Extract the (x, y) coordinate from the center of the cell holding the provided text.  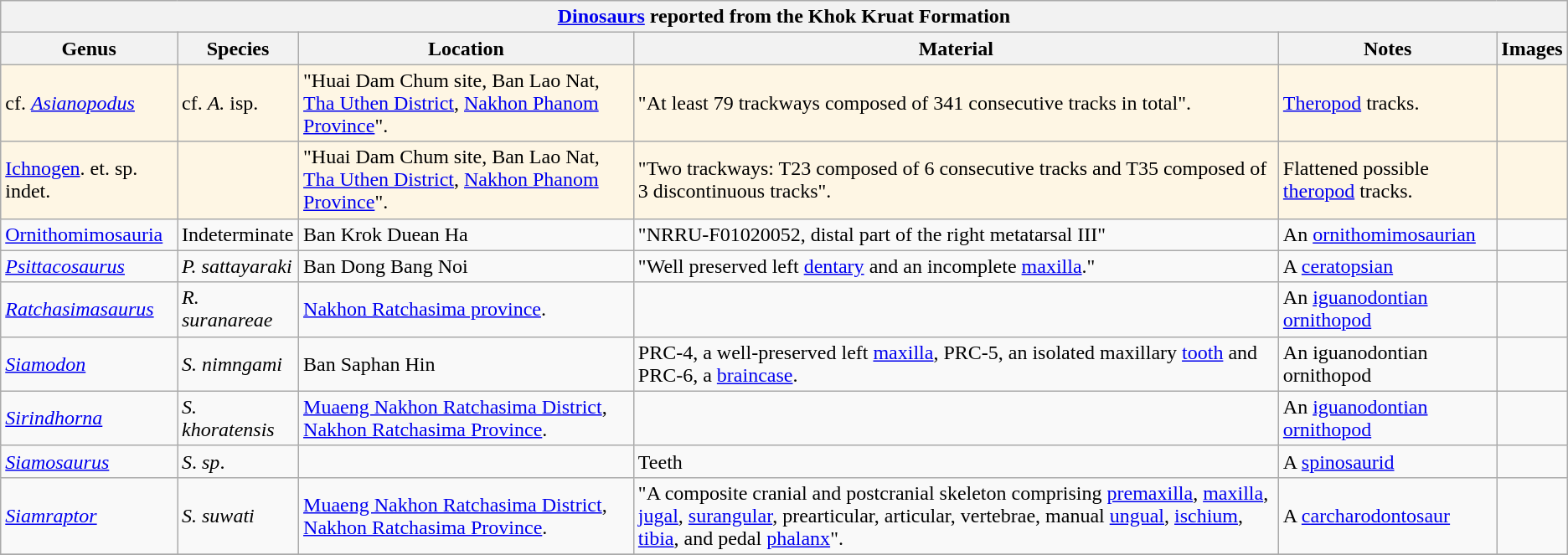
A carcharodontosaur (1387, 516)
"NRRU-F01020052, distal part of the right metatarsal III" (956, 234)
R. suranareae (238, 310)
Indeterminate (238, 234)
cf. A. isp. (238, 103)
Theropod tracks. (1387, 103)
cf. Asianopodus (89, 103)
Ratchasimasaurus (89, 310)
Sirindhorna (89, 419)
Ornithomimosauria (89, 234)
S. khoratensis (238, 419)
A spinosaurid (1387, 461)
Images (1532, 49)
Siamraptor (89, 516)
Material (956, 49)
Nakhon Ratchasima province. (467, 310)
S. sp. (238, 461)
Ban Dong Bang Noi (467, 266)
"At least 79 trackways composed of 341 consecutive tracks in total". (956, 103)
PRC-4, a well-preserved left maxilla, PRC-5, an isolated maxillary tooth and PRC-6, a braincase. (956, 363)
Psittacosaurus (89, 266)
Notes (1387, 49)
Flattened possible theropod tracks. (1387, 180)
Siamodon (89, 363)
S. suwati (238, 516)
Ban Krok Duean Ha (467, 234)
"Two trackways: T23 composed of 6 consecutive tracks and T35 composed of 3 discontinuous tracks". (956, 180)
Location (467, 49)
Species (238, 49)
P. sattayaraki (238, 266)
A ceratopsian (1387, 266)
Ichnogen. et. sp. indet. (89, 180)
Teeth (956, 461)
S. nimngami (238, 363)
"Well preserved left dentary and an incomplete maxilla." (956, 266)
An ornithomimosaurian (1387, 234)
Genus (89, 49)
Siamosaurus (89, 461)
Dinosaurs reported from the Khok Kruat Formation (784, 17)
Ban Saphan Hin (467, 363)
